Pinpoint the cell where the given text exists, returning its [x, y] midpoint coordinate. 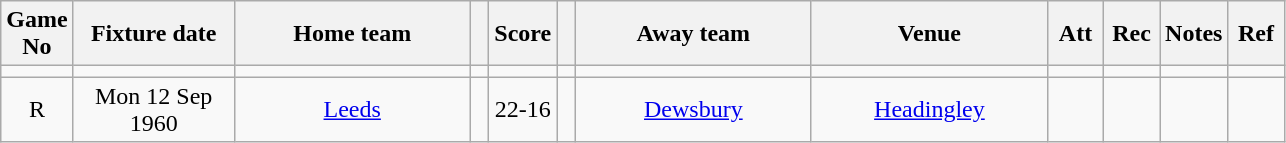
Headingley [929, 110]
Rec [1132, 34]
Home team [352, 34]
Fixture date [154, 34]
Venue [929, 34]
Leeds [352, 110]
Score [523, 34]
Mon 12 Sep 1960 [154, 110]
22-16 [523, 110]
Notes [1194, 34]
Att [1075, 34]
Dewsbury [693, 110]
Ref [1256, 34]
Game No [37, 34]
R [37, 110]
Away team [693, 34]
